Search for the cell housing the specified text and yield its [x, y] center coordinate. 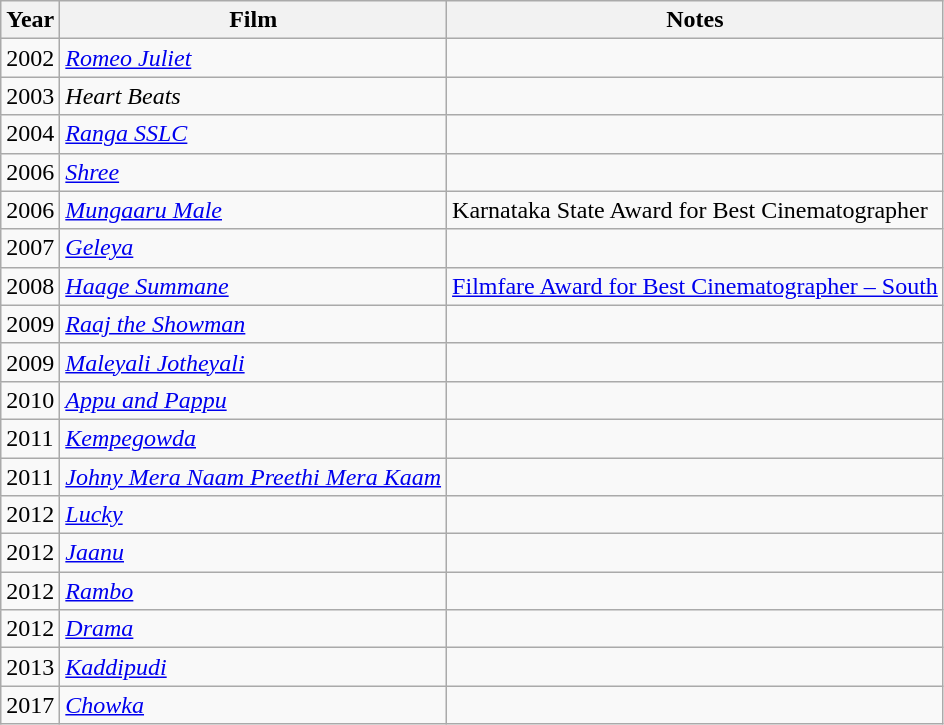
2010 [30, 400]
Heart Beats [254, 96]
Filmfare Award for Best Cinematographer – South [696, 286]
Maleyali Jotheyali [254, 362]
2013 [30, 667]
Year [30, 20]
Karnataka State Award for Best Cinematographer [696, 210]
Raaj the Showman [254, 324]
Johny Mera Naam Preethi Mera Kaam [254, 477]
2008 [30, 286]
Jaanu [254, 553]
2002 [30, 58]
Romeo Juliet [254, 58]
Lucky [254, 515]
2017 [30, 705]
Shree [254, 172]
Haage Summane [254, 286]
2003 [30, 96]
2007 [30, 248]
2004 [30, 134]
Chowka [254, 705]
Drama [254, 629]
Notes [696, 20]
Rambo [254, 591]
Mungaaru Male [254, 210]
Kaddipudi [254, 667]
Geleya [254, 248]
Kempegowda [254, 438]
Ranga SSLC [254, 134]
Film [254, 20]
Appu and Pappu [254, 400]
